Find where the given text appears and provide that cell's center as [x, y] coordinate. 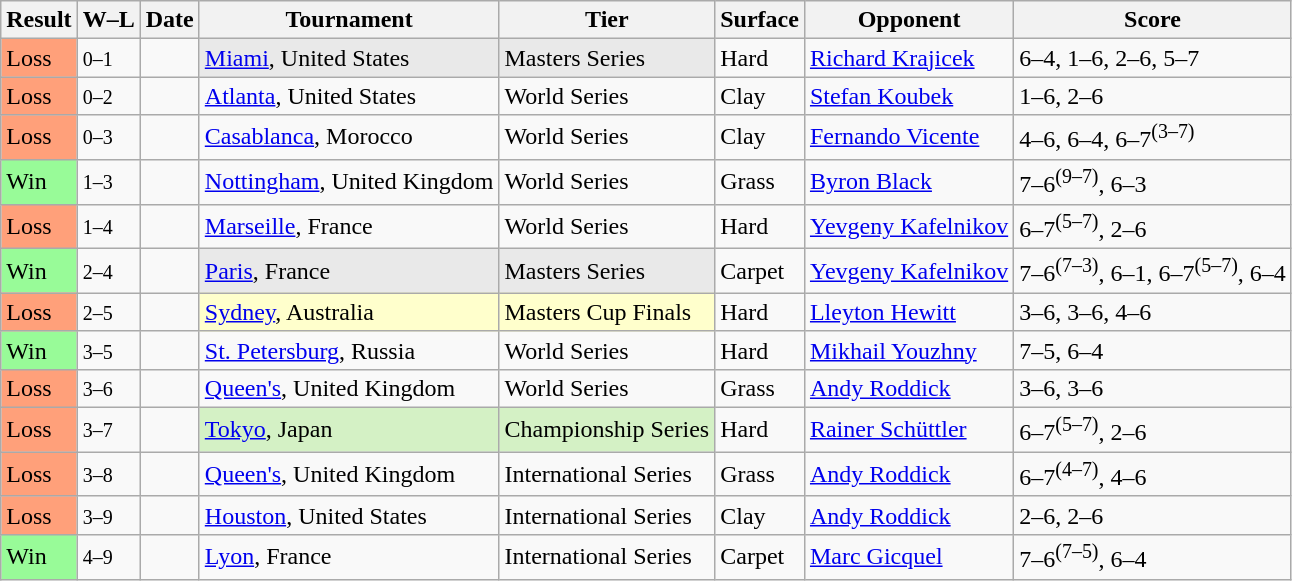
W–L [108, 20]
3–6, 3–6 [1153, 388]
1–4 [108, 226]
Marc Gicquel [908, 558]
7–6(7–3), 6–1, 6–7(5–7), 6–4 [1153, 272]
2–4 [108, 272]
3–5 [108, 350]
7–6(7–5), 6–4 [1153, 558]
Casablanca, Morocco [349, 138]
Mikhail Youzhny [908, 350]
0–2 [108, 96]
St. Petersburg, Russia [349, 350]
Tier [607, 20]
Stefan Koubek [908, 96]
Tournament [349, 20]
Nottingham, United Kingdom [349, 182]
0–1 [108, 58]
0–3 [108, 138]
Richard Krajicek [908, 58]
3–7 [108, 430]
2–6, 2–6 [1153, 515]
Lleyton Hewitt [908, 312]
4–9 [108, 558]
Miami, United States [349, 58]
Score [1153, 20]
7–6(9–7), 6–3 [1153, 182]
3–8 [108, 474]
Marseille, France [349, 226]
Paris, France [349, 272]
Fernando Vicente [908, 138]
Sydney, Australia [349, 312]
6–7(4–7), 4–6 [1153, 474]
Atlanta, United States [349, 96]
Rainer Schüttler [908, 430]
Byron Black [908, 182]
7–5, 6–4 [1153, 350]
Championship Series [607, 430]
Result [39, 20]
Lyon, France [349, 558]
Masters Cup Finals [607, 312]
1–6, 2–6 [1153, 96]
Opponent [908, 20]
3–6 [108, 388]
2–5 [108, 312]
3–9 [108, 515]
1–3 [108, 182]
3–6, 3–6, 4–6 [1153, 312]
Houston, United States [349, 515]
4–6, 6–4, 6–7(3–7) [1153, 138]
Date [170, 20]
6–4, 1–6, 2–6, 5–7 [1153, 58]
Surface [760, 20]
Tokyo, Japan [349, 430]
